From the cell containing the given text, extract its center point as (x, y) coordinate. 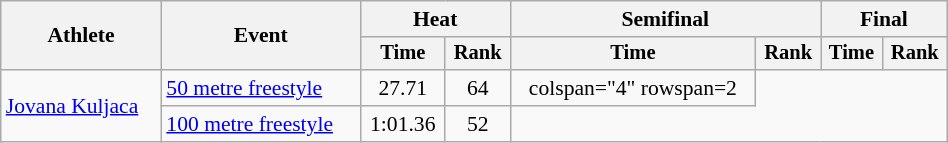
Jovana Kuljaca (82, 106)
Semifinal (665, 19)
Athlete (82, 36)
Event (260, 36)
50 metre freestyle (260, 88)
Final (884, 19)
1:01.36 (402, 124)
52 (478, 124)
colspan="4" rowspan=2 (633, 88)
Heat (435, 19)
64 (478, 88)
27.71 (402, 88)
100 metre freestyle (260, 124)
